Scan for the cell matching the given text and deliver its (x, y) coordinate at center. 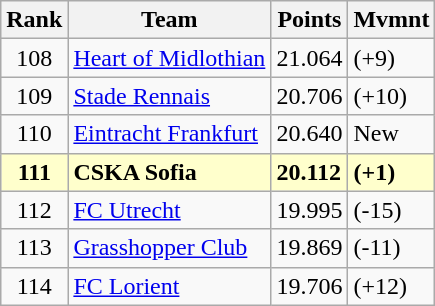
FC Lorient (170, 286)
New (392, 134)
Points (310, 20)
(+10) (392, 96)
(+12) (392, 286)
19.706 (310, 286)
114 (34, 286)
Mvmnt (392, 20)
(+9) (392, 58)
21.064 (310, 58)
FC Utrecht (170, 210)
111 (34, 172)
Grasshopper Club (170, 248)
19.995 (310, 210)
Eintracht Frankfurt (170, 134)
108 (34, 58)
20.112 (310, 172)
Stade Rennais (170, 96)
19.869 (310, 248)
110 (34, 134)
Team (170, 20)
20.640 (310, 134)
113 (34, 248)
112 (34, 210)
109 (34, 96)
CSKA Sofia (170, 172)
(-15) (392, 210)
20.706 (310, 96)
(+1) (392, 172)
Rank (34, 20)
(-11) (392, 248)
Heart of Midlothian (170, 58)
